Scan for the cell matching the given text and deliver its (X, Y) coordinate at center. 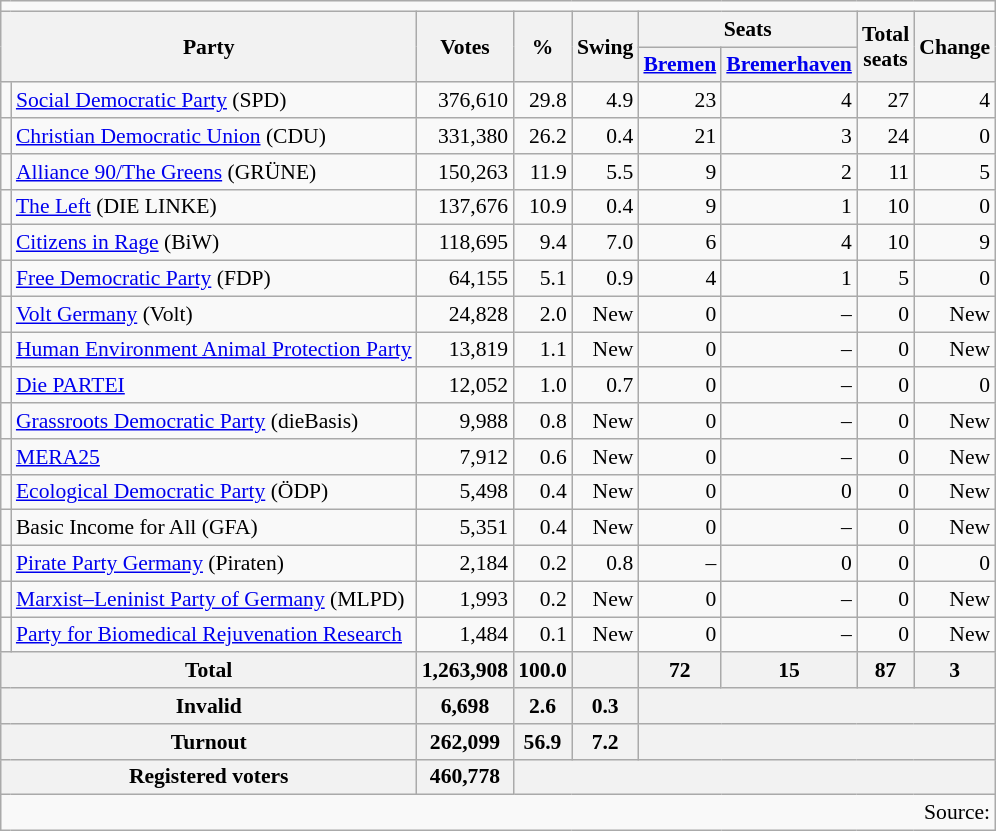
2 (789, 172)
12,052 (465, 386)
Votes (465, 46)
Free Democratic Party (FDP) (214, 279)
6,698 (465, 706)
24,828 (465, 314)
11.9 (542, 172)
262,099 (465, 742)
0.6 (542, 457)
Alliance 90/The Greens (GRÜNE) (214, 172)
7,912 (465, 457)
10.9 (542, 207)
7.0 (606, 243)
Totalseats (886, 46)
MERA25 (214, 457)
56.9 (542, 742)
21 (680, 136)
150,263 (465, 172)
2,184 (465, 564)
Total (209, 671)
5.1 (542, 279)
460,778 (465, 777)
Change (954, 46)
Party (209, 46)
Seats (748, 29)
Ecological Democratic Party (ÖDP) (214, 492)
Citizens in Rage (BiW) (214, 243)
27 (886, 101)
9,988 (465, 421)
Swing (606, 46)
0.7 (606, 386)
Human Environment Animal Protection Party (214, 350)
Source: (498, 813)
72 (680, 671)
Pirate Party Germany (Piraten) (214, 564)
64,155 (465, 279)
376,610 (465, 101)
5,351 (465, 528)
Invalid (209, 706)
Volt Germany (Volt) (214, 314)
The Left (DIE LINKE) (214, 207)
9.4 (542, 243)
137,676 (465, 207)
11 (886, 172)
Die PARTEI (214, 386)
24 (886, 136)
Bremerhaven (789, 65)
% (542, 46)
0.9 (606, 279)
23 (680, 101)
5,498 (465, 492)
Basic Income for All (GFA) (214, 528)
Turnout (209, 742)
13,819 (465, 350)
Social Democratic Party (SPD) (214, 101)
0.1 (542, 635)
Party for Biomedical Rejuvenation Research (214, 635)
1,263,908 (465, 671)
118,695 (465, 243)
7.2 (606, 742)
4.9 (606, 101)
Grassroots Democratic Party (dieBasis) (214, 421)
1,484 (465, 635)
5.5 (606, 172)
0.3 (606, 706)
Bremen (680, 65)
6 (680, 243)
2.0 (542, 314)
2.6 (542, 706)
29.8 (542, 101)
15 (789, 671)
1.1 (542, 350)
26.2 (542, 136)
Registered voters (209, 777)
1.0 (542, 386)
Christian Democratic Union (CDU) (214, 136)
Marxist–Leninist Party of Germany (MLPD) (214, 599)
331,380 (465, 136)
87 (886, 671)
1,993 (465, 599)
100.0 (542, 671)
